For the text-containing cell, return its midpoint in (x, y) coordinate format. 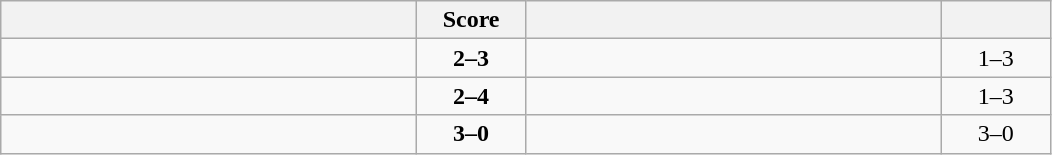
2–4 (472, 96)
Score (472, 20)
2–3 (472, 58)
